Scan for the cell matching the given text and deliver its (X, Y) coordinate at center. 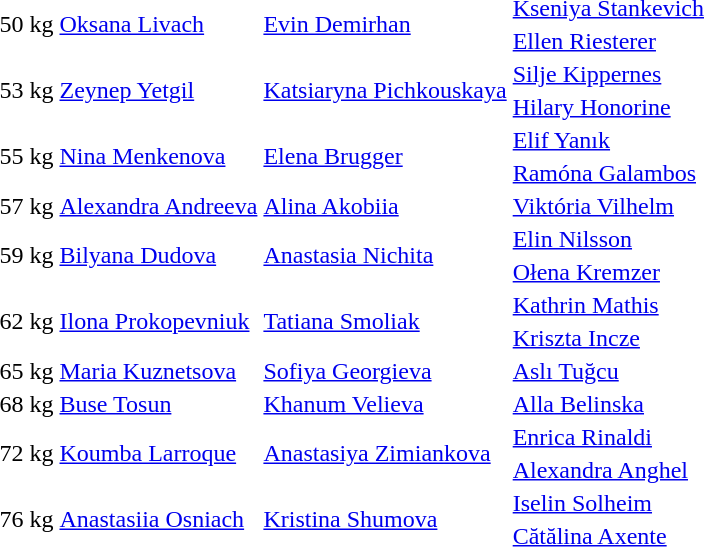
Alina Akobiia (385, 206)
Tatiana Smoliak (385, 322)
Nina Menkenova (158, 156)
Maria Kuznetsova (158, 371)
Koumba Larroque (158, 454)
Alexandra Andreeva (158, 206)
Katsiaryna Pichkouskaya (385, 90)
Sofiya Georgieva (385, 371)
Bilyana Dudova (158, 256)
Anastasiya Zimiankova (385, 454)
Buse Tosun (158, 404)
Zeynep Yetgil (158, 90)
Anastasia Nichita (385, 256)
Ilona Prokopevniuk (158, 322)
Khanum Velieva (385, 404)
Elena Brugger (385, 156)
